For the text-containing cell, return its midpoint in [x, y] coordinate format. 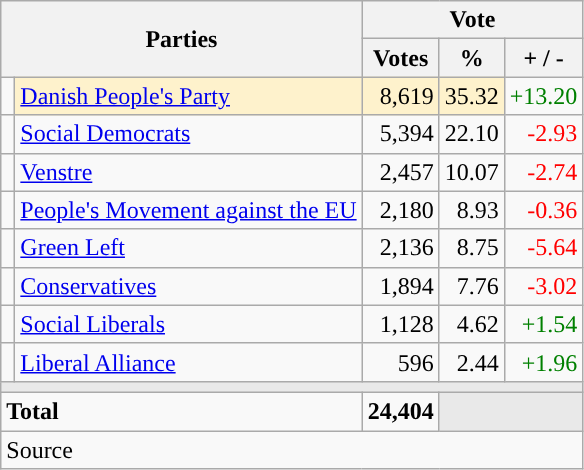
5,394 [400, 134]
22.10 [472, 134]
+1.96 [544, 362]
Source [292, 449]
Social Liberals [188, 324]
2,180 [400, 210]
Social Democrats [188, 134]
2,136 [400, 248]
Danish People's Party [188, 96]
596 [400, 362]
Votes [400, 58]
+1.54 [544, 324]
+ / - [544, 58]
24,404 [400, 411]
Vote [472, 20]
Green Left [188, 248]
Parties [182, 39]
35.32 [472, 96]
8.93 [472, 210]
4.62 [472, 324]
Total [182, 411]
% [472, 58]
1,128 [400, 324]
-2.74 [544, 172]
-2.93 [544, 134]
8,619 [400, 96]
7.76 [472, 286]
2.44 [472, 362]
2,457 [400, 172]
Venstre [188, 172]
-5.64 [544, 248]
-0.36 [544, 210]
10.07 [472, 172]
Liberal Alliance [188, 362]
Conservatives [188, 286]
1,894 [400, 286]
+13.20 [544, 96]
People's Movement against the EU [188, 210]
8.75 [472, 248]
-3.02 [544, 286]
